Search for the cell housing the specified text and yield its (x, y) center coordinate. 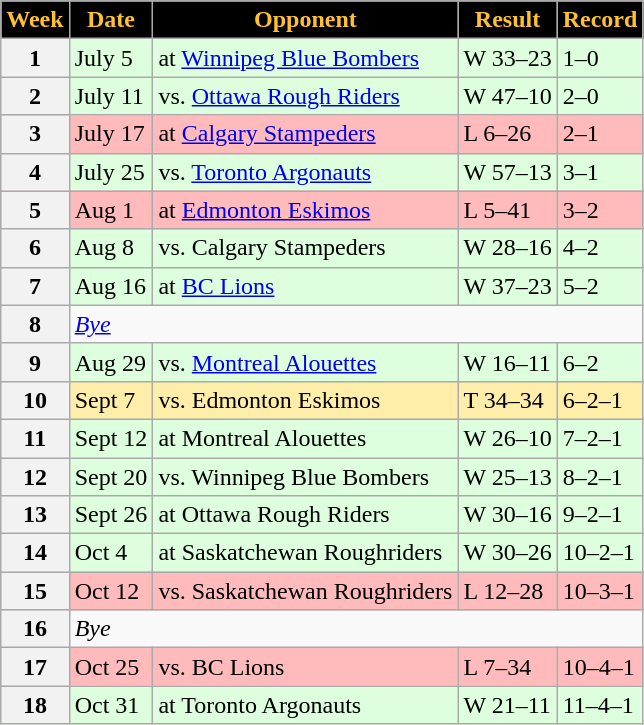
10–3–1 (600, 591)
vs. Toronto Argonauts (306, 172)
10–2–1 (600, 553)
Date (111, 20)
W 47–10 (508, 96)
Aug 29 (111, 362)
18 (35, 705)
3 (35, 134)
1 (35, 58)
9 (35, 362)
W 16–11 (508, 362)
Result (508, 20)
at Winnipeg Blue Bombers (306, 58)
9–2–1 (600, 515)
6 (35, 248)
at Calgary Stampeders (306, 134)
Record (600, 20)
vs. Calgary Stampeders (306, 248)
Sept 20 (111, 477)
6–2 (600, 362)
17 (35, 667)
Week (35, 20)
L 12–28 (508, 591)
Aug 16 (111, 286)
3–1 (600, 172)
1–0 (600, 58)
at BC Lions (306, 286)
at Edmonton Eskimos (306, 210)
14 (35, 553)
at Montreal Alouettes (306, 438)
vs. Saskatchewan Roughriders (306, 591)
15 (35, 591)
W 28–16 (508, 248)
vs. BC Lions (306, 667)
3–2 (600, 210)
at Ottawa Rough Riders (306, 515)
2–0 (600, 96)
L 7–34 (508, 667)
Sept 26 (111, 515)
4 (35, 172)
W 33–23 (508, 58)
5–2 (600, 286)
W 26–10 (508, 438)
W 30–26 (508, 553)
at Saskatchewan Roughriders (306, 553)
7 (35, 286)
10 (35, 400)
11–4–1 (600, 705)
11 (35, 438)
W 21–11 (508, 705)
July 11 (111, 96)
Sept 12 (111, 438)
8–2–1 (600, 477)
July 17 (111, 134)
Sept 7 (111, 400)
Oct 4 (111, 553)
16 (35, 629)
vs. Montreal Alouettes (306, 362)
Oct 12 (111, 591)
12 (35, 477)
W 37–23 (508, 286)
Oct 31 (111, 705)
Oct 25 (111, 667)
5 (35, 210)
7–2–1 (600, 438)
July 5 (111, 58)
at Toronto Argonauts (306, 705)
July 25 (111, 172)
vs. Winnipeg Blue Bombers (306, 477)
T 34–34 (508, 400)
Aug 1 (111, 210)
13 (35, 515)
4–2 (600, 248)
vs. Edmonton Eskimos (306, 400)
2–1 (600, 134)
Aug 8 (111, 248)
W 57–13 (508, 172)
L 5–41 (508, 210)
6–2–1 (600, 400)
10–4–1 (600, 667)
W 30–16 (508, 515)
W 25–13 (508, 477)
2 (35, 96)
vs. Ottawa Rough Riders (306, 96)
L 6–26 (508, 134)
Opponent (306, 20)
8 (35, 324)
